Capture the cell that displays the provided text and extract its (x, y) central coordinate. 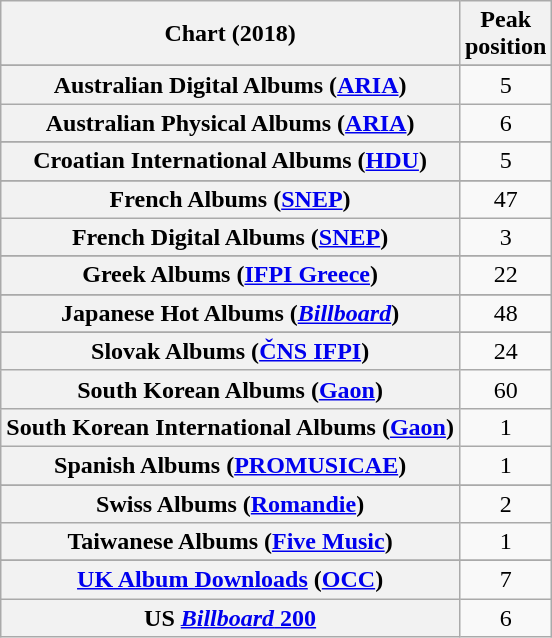
47 (505, 199)
Slovak Albums (ČNS IFPI) (230, 351)
Australian Digital Albums (ARIA) (230, 85)
60 (505, 389)
22 (505, 275)
Croatian International Albums (HDU) (230, 161)
Greek Albums (IFPI Greece) (230, 275)
Australian Physical Albums (ARIA) (230, 123)
Taiwanese Albums (Five Music) (230, 542)
French Digital Albums (SNEP) (230, 237)
48 (505, 313)
Chart (2018) (230, 34)
UK Album Downloads (OCC) (230, 580)
7 (505, 580)
French Albums (SNEP) (230, 199)
3 (505, 237)
Japanese Hot Albums (Billboard) (230, 313)
US Billboard 200 (230, 618)
2 (505, 503)
South Korean Albums (Gaon) (230, 389)
Spanish Albums (PROMUSICAE) (230, 465)
24 (505, 351)
Peak position (505, 34)
Swiss Albums (Romandie) (230, 503)
South Korean International Albums (Gaon) (230, 427)
